Provide the (X, Y) coordinate of the cell's center where the given text is located.  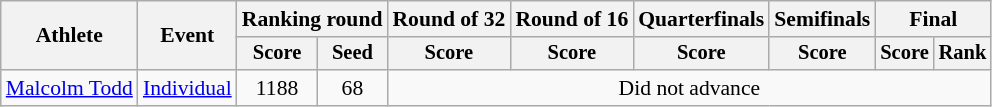
Individual (188, 88)
Did not advance (689, 88)
1188 (278, 88)
Round of 16 (572, 19)
68 (352, 88)
Event (188, 36)
Quarterfinals (701, 19)
Ranking round (312, 19)
Athlete (70, 36)
Round of 32 (448, 19)
Malcolm Todd (70, 88)
Semifinals (822, 19)
Seed (352, 54)
Final (933, 19)
Rank (963, 54)
